Locate the cell with the specified text and output its [x, y] center coordinate. 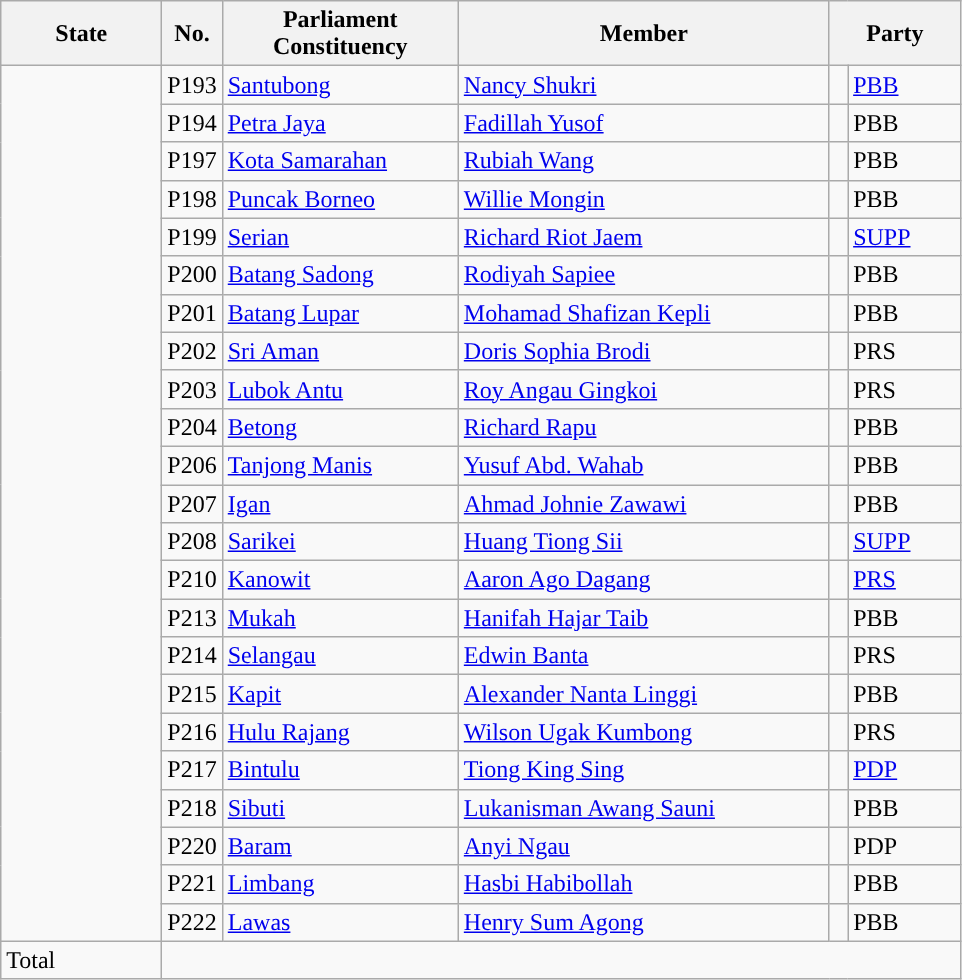
P214 [192, 656]
Santubong [340, 85]
P194 [192, 123]
Richard Riot Jaem [644, 237]
Sri Aman [340, 351]
P204 [192, 427]
Batang Lupar [340, 313]
P200 [192, 275]
Selangau [340, 656]
P199 [192, 237]
Nancy Shukri [644, 85]
Doris Sophia Brodi [644, 351]
P197 [192, 161]
P215 [192, 694]
Party [894, 34]
Tiong King Sing [644, 770]
Tanjong Manis [340, 465]
P216 [192, 732]
Lawas [340, 922]
P221 [192, 884]
Rubiah Wang [644, 161]
Kanowit [340, 580]
Anyi Ngau [644, 846]
Betong [340, 427]
Parliament Constituency [340, 34]
P218 [192, 808]
Mukah [340, 618]
Batang Sadong [340, 275]
Rodiyah Sapiee [644, 275]
P202 [192, 351]
State [82, 34]
P210 [192, 580]
Petra Jaya [340, 123]
Lubok Antu [340, 389]
P193 [192, 85]
Serian [340, 237]
Wilson Ugak Kumbong [644, 732]
Hulu Rajang [340, 732]
P206 [192, 465]
P208 [192, 542]
Member [644, 34]
Sibuti [340, 808]
Yusuf Abd. Wahab [644, 465]
Ahmad Johnie Zawawi [644, 503]
Kapit [340, 694]
Henry Sum Agong [644, 922]
Roy Angau Gingkoi [644, 389]
Huang Tiong Sii [644, 542]
P220 [192, 846]
P217 [192, 770]
P207 [192, 503]
P222 [192, 922]
Sarikei [340, 542]
P213 [192, 618]
Puncak Borneo [340, 199]
P203 [192, 389]
Alexander Nanta Linggi [644, 694]
Mohamad Shafizan Kepli [644, 313]
Bintulu [340, 770]
Kota Samarahan [340, 161]
Limbang [340, 884]
Lukanisman Awang Sauni [644, 808]
Aaron Ago Dagang [644, 580]
Igan [340, 503]
Richard Rapu [644, 427]
Hasbi Habibollah [644, 884]
P201 [192, 313]
Willie Mongin [644, 199]
P198 [192, 199]
Total [82, 960]
No. [192, 34]
Fadillah Yusof [644, 123]
Edwin Banta [644, 656]
Baram [340, 846]
Hanifah Hajar Taib [644, 618]
